Locate the cell with the specified text and output its (X, Y) center coordinate. 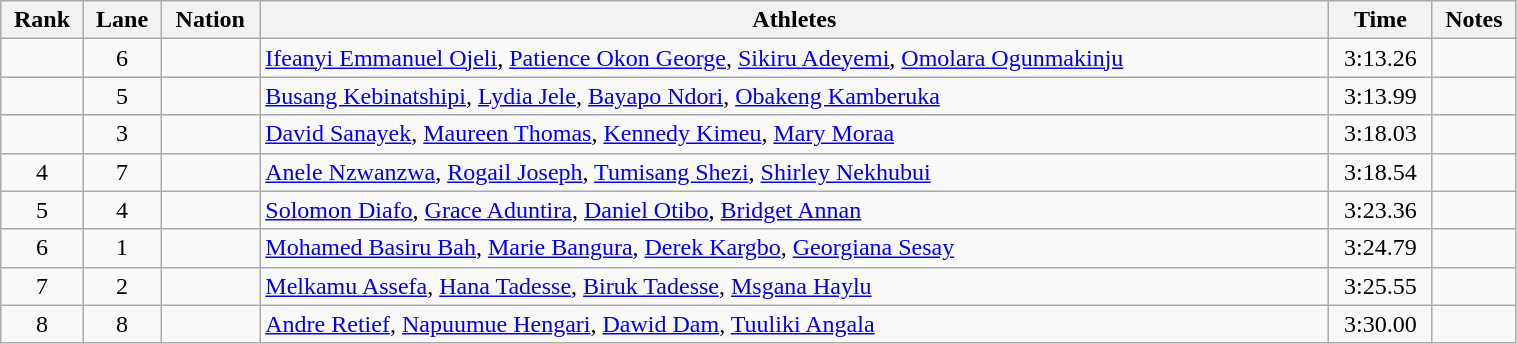
Time (1380, 20)
3:18.03 (1380, 134)
3:24.79 (1380, 248)
3:25.55 (1380, 286)
Ifeanyi Emmanuel Ojeli, Patience Okon George, Sikiru Adeyemi, Omolara Ogunmakinju (794, 58)
David Sanayek, Maureen Thomas, Kennedy Kimeu, Mary Moraa (794, 134)
Anele Nzwanzwa, Rogail Joseph, Tumisang Shezi, Shirley Nekhubui (794, 172)
Melkamu Assefa, Hana Tadesse, Biruk Tadesse, Msgana Haylu (794, 286)
Rank (42, 20)
Solomon Diafo, Grace Aduntira, Daniel Otibo, Bridget Annan (794, 210)
Nation (210, 20)
Busang Kebinatshipi, Lydia Jele, Bayapo Ndori, Obakeng Kamberuka (794, 96)
Mohamed Basiru Bah, Marie Bangura, Derek Kargbo, Georgiana Sesay (794, 248)
2 (122, 286)
3:23.36 (1380, 210)
3:30.00 (1380, 324)
3 (122, 134)
Athletes (794, 20)
Notes (1474, 20)
1 (122, 248)
3:13.99 (1380, 96)
3:13.26 (1380, 58)
Lane (122, 20)
3:18.54 (1380, 172)
Andre Retief, Napuumue Hengari, Dawid Dam, Tuuliki Angala (794, 324)
